From the cell containing the given text, extract its center point as [x, y] coordinate. 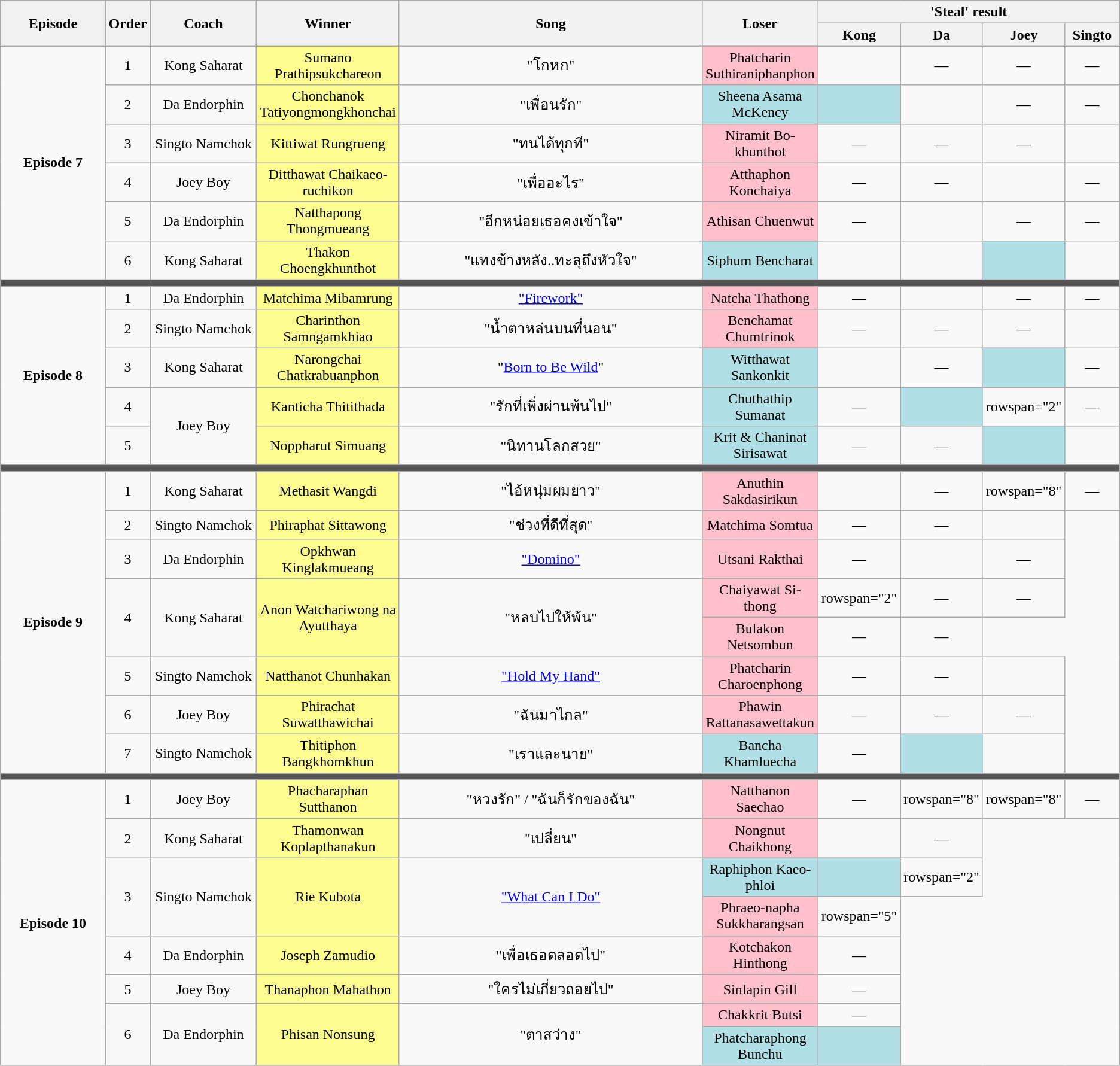
Phiraphat Sittawong [328, 526]
Phatcharin Charoenphong [760, 675]
Phirachat Suwatthawichai [328, 715]
Thitiphon Bangkhomkhun [328, 754]
Siphum Bencharat [760, 260]
Natcha Thathong [760, 297]
"Firework" [550, 297]
"Domino" [550, 559]
Chuthathip Sumanat [760, 406]
Athisan Chuenwut [760, 221]
Episode 7 [53, 163]
Chakkrit Butsi [760, 1015]
Winner [328, 23]
Episode 8 [53, 375]
"นิทานโลกสวย" [550, 445]
"Born to Be Wild" [550, 368]
Order [128, 23]
Anuthin Sakdasirikun [760, 491]
Sumano Prathipsukchareon [328, 66]
Joseph Zamudio [328, 955]
'Steal' result [969, 12]
Episode [53, 23]
Witthawat Sankonkit [760, 368]
Da [942, 35]
Natthapong Thongmueang [328, 221]
Phatcharin Suthiraniphanphon [760, 66]
"ฉันมาไกล" [550, 715]
Ditthawat Chaikaeo-ruchikon [328, 182]
"ไอ้หนุ่มผมยาว" [550, 491]
Phraeo-napha Sukkharangsan [760, 916]
"อีกหน่อยเธอคงเข้าใจ" [550, 221]
Raphiphon Kaeo-phloi [760, 877]
Loser [760, 23]
"What Can I Do" [550, 897]
Thanaphon Mahathon [328, 989]
Krit & Chaninat Sirisawat [760, 445]
Bulakon Netsombun [760, 637]
Sheena Asama McKency [760, 104]
Anon Watchariwong na Ayutthaya [328, 617]
Sinlapin Gill [760, 989]
Coach [203, 23]
"เพื่ออะไร" [550, 182]
7 [128, 754]
"เพื่อนรัก" [550, 104]
"Hold My Hand" [550, 675]
"แทงข้างหลัง..ทะลุถึงหัวใจ" [550, 260]
Rie Kubota [328, 897]
Joey [1024, 35]
Bancha Khamluecha [760, 754]
Kittiwat Rungrueng [328, 144]
"ใครไม่เกี่ยวถอยไป" [550, 989]
Methasit Wangdi [328, 491]
Chaiyawat Si-thong [760, 597]
Thamonwan Koplapthanakun [328, 838]
rowspan="5" [859, 916]
Niramit Bo-khunthot [760, 144]
"ช่วงที่ดีที่สุด" [550, 526]
Nongnut Chaikhong [760, 838]
"เปลี่ยน" [550, 838]
Charinthon Samngamkhiao [328, 328]
Natthanon Saechao [760, 800]
Singto [1092, 35]
Natthanot Chunhakan [328, 675]
Kong [859, 35]
"ตาสว่าง" [550, 1034]
Episode 10 [53, 923]
Phawin Rattanasawettakun [760, 715]
Noppharut Simuang [328, 445]
Benchamat Chumtrinok [760, 328]
"รักที่เพิ่งผ่านพ้นไป" [550, 406]
Song [550, 23]
"เพื่อเธอตลอดไป" [550, 955]
Phisan Nonsung [328, 1034]
Opkhwan Kinglakmueang [328, 559]
Phatcharaphong Bunchu [760, 1046]
Kanticha Thitithada [328, 406]
Kotchakon Hinthong [760, 955]
Thakon Choengkhunthot [328, 260]
Episode 9 [53, 622]
"น้ำตาหล่นบนที่นอน" [550, 328]
Chonchanok Tatiyongmongkhonchai [328, 104]
Matchima Somtua [760, 526]
"หวงรัก" / "ฉันก็รักของฉัน" [550, 800]
"เราและนาย" [550, 754]
Matchima Mibamrung [328, 297]
Atthaphon Konchaiya [760, 182]
Phacharaphan Sutthanon [328, 800]
"โกหก" [550, 66]
"ทนได้ทุกที" [550, 144]
Narongchai Chatkrabuanphon [328, 368]
Utsani Rakthai [760, 559]
"หลบไปให้พ้น" [550, 617]
